From the cell containing the given text, extract its center point as (X, Y) coordinate. 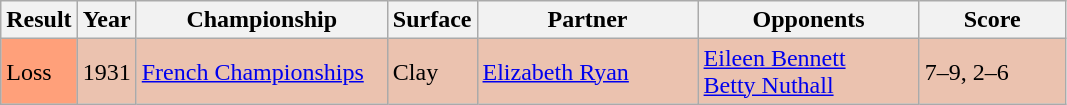
French Championships (262, 72)
Opponents (808, 20)
1931 (106, 72)
Championship (262, 20)
Loss (39, 72)
7–9, 2–6 (992, 72)
Year (106, 20)
Partner (588, 20)
Eileen Bennett Betty Nuthall (808, 72)
Score (992, 20)
Clay (432, 72)
Elizabeth Ryan (588, 72)
Result (39, 20)
Surface (432, 20)
